Find where the given text appears and provide that cell's center as [x, y] coordinate. 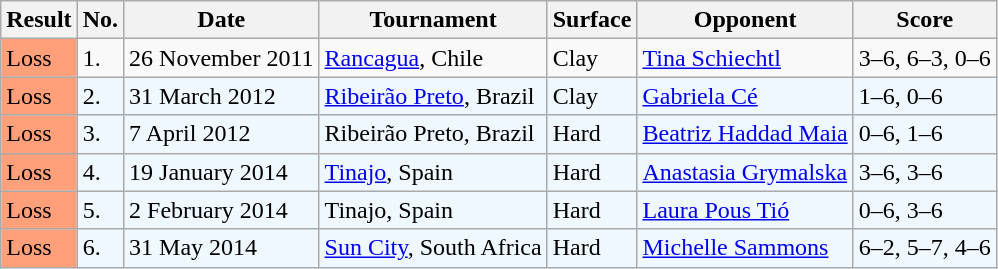
7 April 2012 [222, 134]
Score [924, 20]
Sun City, South Africa [433, 248]
No. [100, 20]
3–6, 6–3, 0–6 [924, 58]
2. [100, 96]
Tournament [433, 20]
0–6, 3–6 [924, 210]
Tina Schiechtl [745, 58]
Result [39, 20]
Michelle Sammons [745, 248]
31 May 2014 [222, 248]
2 February 2014 [222, 210]
Date [222, 20]
1–6, 0–6 [924, 96]
Opponent [745, 20]
3–6, 3–6 [924, 172]
6. [100, 248]
19 January 2014 [222, 172]
Gabriela Cé [745, 96]
0–6, 1–6 [924, 134]
26 November 2011 [222, 58]
31 March 2012 [222, 96]
Laura Pous Tió [745, 210]
3. [100, 134]
4. [100, 172]
Surface [592, 20]
6–2, 5–7, 4–6 [924, 248]
1. [100, 58]
Anastasia Grymalska [745, 172]
Rancagua, Chile [433, 58]
Beatriz Haddad Maia [745, 134]
5. [100, 210]
